Detect which cell encompasses the target text, then output its (X, Y) center coordinate. 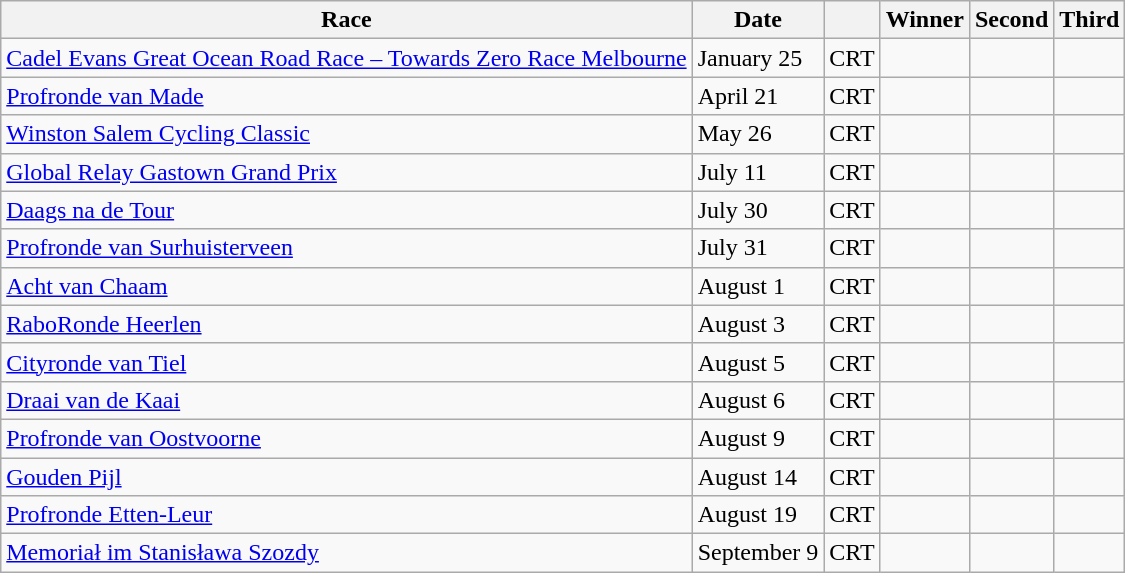
Profronde van Made (346, 96)
Memoriał im Stanisława Szozdy (346, 553)
Third (1090, 20)
July 30 (758, 210)
September 9 (758, 553)
July 11 (758, 172)
Draai van de Kaai (346, 400)
Global Relay Gastown Grand Prix (346, 172)
July 31 (758, 248)
Acht van Chaam (346, 286)
Profronde van Surhuisterveen (346, 248)
Cadel Evans Great Ocean Road Race – Towards Zero Race Melbourne (346, 58)
August 19 (758, 515)
Profronde van Oostvoorne (346, 438)
Daags na de Tour (346, 210)
August 14 (758, 477)
Winston Salem Cycling Classic (346, 134)
Gouden Pijl (346, 477)
January 25 (758, 58)
August 6 (758, 400)
Winner (924, 20)
Date (758, 20)
August 5 (758, 362)
May 26 (758, 134)
Cityronde van Tiel (346, 362)
August 3 (758, 324)
Race (346, 20)
Second (1011, 20)
Profronde Etten-Leur (346, 515)
RaboRonde Heerlen (346, 324)
August 9 (758, 438)
April 21 (758, 96)
August 1 (758, 286)
